Provide the [x, y] coordinate of the cell's center where the given text is located.  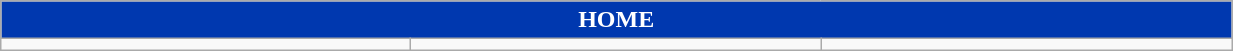
HOME [616, 20]
